For the text-containing cell, return its midpoint in [X, Y] coordinate format. 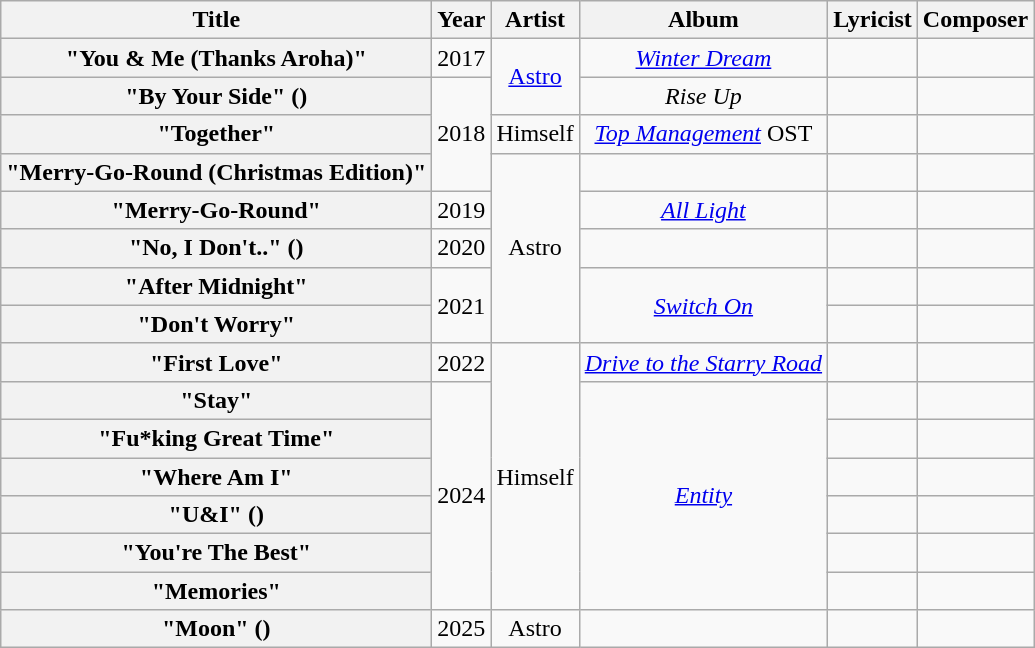
Title [216, 20]
"You & Me (Thanks Aroha)" [216, 58]
Drive to the Starry Road [703, 362]
2025 [462, 629]
"Where Am I" [216, 477]
Switch On [703, 305]
Lyricist [873, 20]
2021 [462, 305]
"Memories" [216, 591]
Album [703, 20]
2020 [462, 248]
2018 [462, 134]
"Merry-Go-Round (Christmas Edition)" [216, 172]
"Moon" () [216, 629]
"By Your Side" () [216, 96]
Entity [703, 495]
"You're The Best" [216, 553]
"After Midnight" [216, 286]
2022 [462, 362]
2019 [462, 210]
"No, I Don't.." () [216, 248]
"First Love" [216, 362]
"Don't Worry" [216, 324]
"Stay" [216, 400]
"Fu*king Great Time" [216, 438]
Year [462, 20]
"U&I" () [216, 515]
2024 [462, 495]
Composer [975, 20]
Top Management OST [703, 134]
"Merry-Go-Round" [216, 210]
2017 [462, 58]
Rise Up [703, 96]
Winter Dream [703, 58]
Artist [535, 20]
All Light [703, 210]
"Together" [216, 134]
